Scan for the cell matching the given text and deliver its [X, Y] coordinate at center. 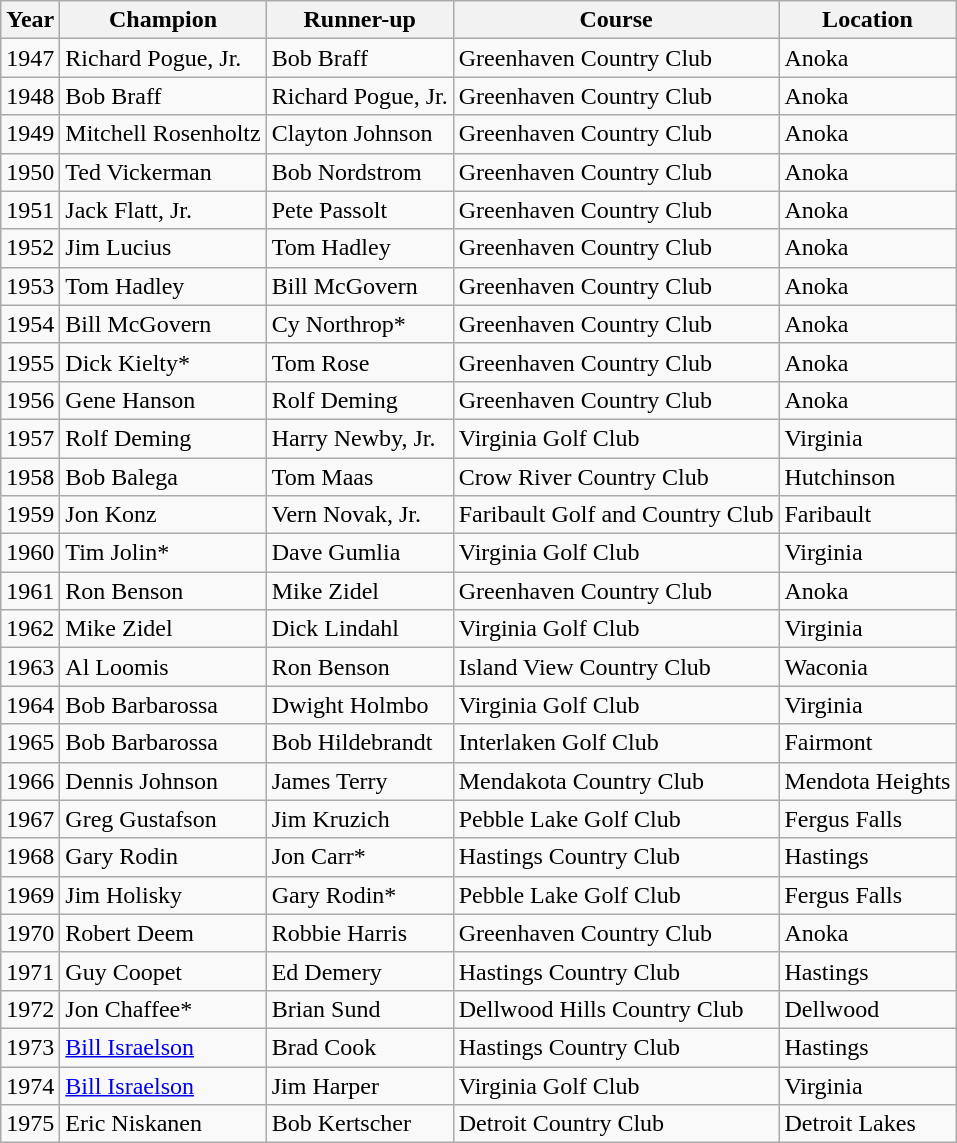
Detroit Country Club [616, 1124]
Ted Vickerman [163, 172]
Faribault Golf and Country Club [616, 515]
1971 [30, 971]
Tim Jolin* [163, 553]
1958 [30, 477]
1955 [30, 362]
Jim Holisky [163, 895]
Crow River Country Club [616, 477]
1947 [30, 58]
1968 [30, 857]
Robbie Harris [360, 933]
1969 [30, 895]
Course [616, 20]
Gene Hanson [163, 400]
Robert Deem [163, 933]
1953 [30, 286]
Mitchell Rosenholtz [163, 134]
Eric Niskanen [163, 1124]
Bob Balega [163, 477]
Vern Novak, Jr. [360, 515]
1948 [30, 96]
Jon Konz [163, 515]
Harry Newby, Jr. [360, 438]
1961 [30, 591]
1975 [30, 1124]
Tom Rose [360, 362]
Dick Kielty* [163, 362]
1974 [30, 1085]
1957 [30, 438]
1951 [30, 210]
Gary Rodin [163, 857]
Hutchinson [868, 477]
1967 [30, 819]
Dave Gumlia [360, 553]
1952 [30, 248]
Pete Passolt [360, 210]
Faribault [868, 515]
Mendakota Country Club [616, 781]
Island View Country Club [616, 667]
James Terry [360, 781]
1956 [30, 400]
1954 [30, 324]
Interlaken Golf Club [616, 743]
1950 [30, 172]
Fairmont [868, 743]
Gary Rodin* [360, 895]
Al Loomis [163, 667]
Tom Maas [360, 477]
Ed Demery [360, 971]
Location [868, 20]
Mendota Heights [868, 781]
Champion [163, 20]
1965 [30, 743]
Brad Cook [360, 1047]
1962 [30, 629]
1963 [30, 667]
Jim Kruzich [360, 819]
Bob Kertscher [360, 1124]
Guy Coopet [163, 971]
Bob Nordstrom [360, 172]
Jim Lucius [163, 248]
Dellwood [868, 1009]
Dwight Holmbo [360, 705]
1973 [30, 1047]
1970 [30, 933]
Waconia [868, 667]
Bob Hildebrandt [360, 743]
Dennis Johnson [163, 781]
Greg Gustafson [163, 819]
Jack Flatt, Jr. [163, 210]
1964 [30, 705]
Cy Northrop* [360, 324]
Detroit Lakes [868, 1124]
Jon Carr* [360, 857]
1972 [30, 1009]
Runner-up [360, 20]
Dellwood Hills Country Club [616, 1009]
1960 [30, 553]
Jon Chaffee* [163, 1009]
Year [30, 20]
1966 [30, 781]
Jim Harper [360, 1085]
Brian Sund [360, 1009]
1959 [30, 515]
1949 [30, 134]
Dick Lindahl [360, 629]
Clayton Johnson [360, 134]
